Identify which cell holds the provided text, then report its (x, y) central coordinate. 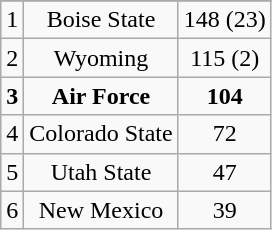
104 (224, 96)
39 (224, 210)
New Mexico (101, 210)
148 (23) (224, 20)
72 (224, 134)
47 (224, 172)
Wyoming (101, 58)
115 (2) (224, 58)
5 (12, 172)
Colorado State (101, 134)
Utah State (101, 172)
1 (12, 20)
Boise State (101, 20)
6 (12, 210)
4 (12, 134)
2 (12, 58)
3 (12, 96)
Air Force (101, 96)
